Return the [X, Y] coordinate for the center point of the cell that contains the specified text.  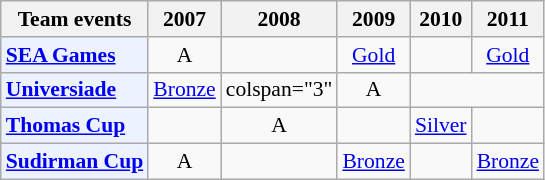
colspan="3" [280, 90]
Sudirman Cup [75, 162]
2010 [441, 19]
2011 [508, 19]
2008 [280, 19]
Team events [75, 19]
Silver [441, 126]
SEA Games [75, 55]
2007 [184, 19]
2009 [373, 19]
Thomas Cup [75, 126]
Universiade [75, 90]
